Output the [x, y] coordinate of the center of the cell containing the given text.  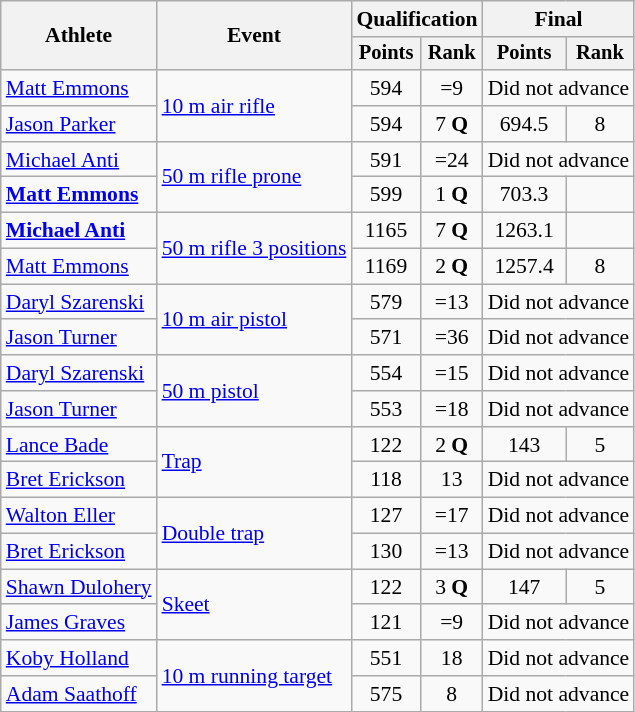
50 m rifle 3 positions [254, 248]
571 [386, 338]
703.3 [524, 195]
13 [452, 480]
591 [386, 160]
Double trap [254, 534]
1257.4 [524, 267]
575 [386, 694]
1169 [386, 267]
147 [524, 587]
James Graves [79, 623]
10 m air pistol [254, 320]
Qualification [416, 19]
=24 [452, 160]
1165 [386, 231]
1 Q [452, 195]
127 [386, 516]
554 [386, 373]
Shawn Dulohery [79, 587]
Lance Bade [79, 445]
Skeet [254, 604]
118 [386, 480]
1263.1 [524, 231]
Event [254, 36]
694.5 [524, 124]
Final [559, 19]
=15 [452, 373]
50 m rifle prone [254, 178]
10 m running target [254, 676]
143 [524, 445]
10 m air rifle [254, 106]
121 [386, 623]
Athlete [79, 36]
599 [386, 195]
579 [386, 302]
=18 [452, 409]
Walton Eller [79, 516]
551 [386, 658]
=17 [452, 516]
18 [452, 658]
=36 [452, 338]
Trap [254, 462]
Adam Saathoff [79, 694]
3 Q [452, 587]
Jason Parker [79, 124]
Koby Holland [79, 658]
130 [386, 552]
50 m pistol [254, 390]
553 [386, 409]
